Identify which cell holds the provided text, then report its [x, y] central coordinate. 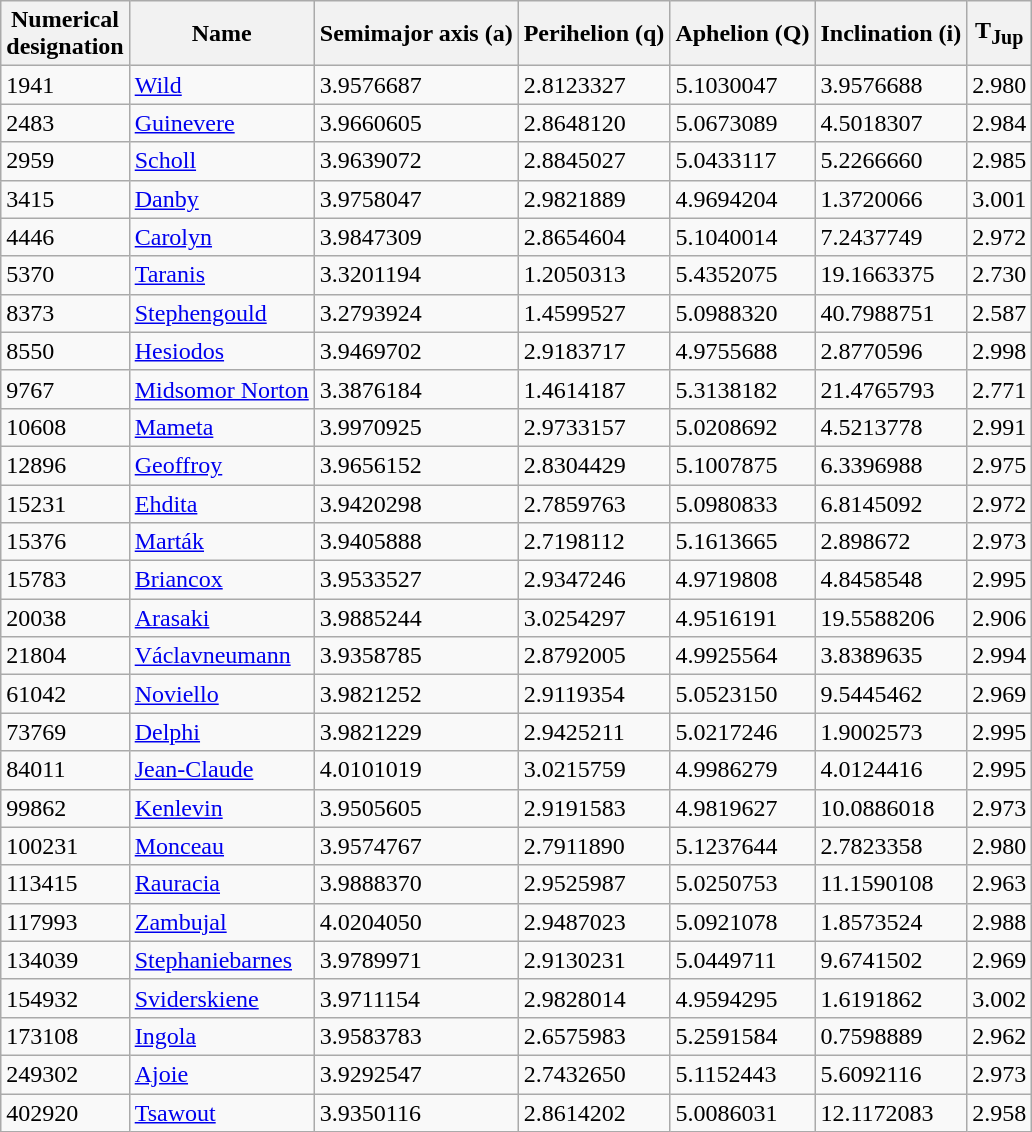
Stephaniebarnes [222, 960]
5.0086031 [742, 1113]
2.9487023 [594, 922]
6.8145092 [891, 503]
3.9821252 [416, 694]
Semimajor axis (a) [416, 34]
3.9789971 [416, 960]
2.994 [1000, 656]
Stephengould [222, 313]
5.1040014 [742, 237]
173108 [65, 1036]
Name [222, 34]
3415 [65, 199]
3.9583783 [416, 1036]
3.001 [1000, 199]
19.1663375 [891, 275]
5.2266660 [891, 161]
Monceau [222, 846]
Aphelion (Q) [742, 34]
2.9821889 [594, 199]
154932 [65, 998]
Guinevere [222, 123]
2.6575983 [594, 1036]
5.1007875 [742, 465]
4.0124416 [891, 770]
5.2591584 [742, 1036]
4.9925564 [742, 656]
3.9639072 [416, 161]
3.3201194 [416, 275]
12.1172083 [891, 1113]
2.7432650 [594, 1074]
4.0101019 [416, 770]
10608 [65, 427]
3.9656152 [416, 465]
Delphi [222, 732]
2.985 [1000, 161]
5.1030047 [742, 85]
2959 [65, 161]
Taranis [222, 275]
100231 [65, 846]
Midsomor Norton [222, 389]
Marták [222, 542]
Ajoie [222, 1074]
4.9755688 [742, 351]
2.8304429 [594, 465]
3.9469702 [416, 351]
Geoffroy [222, 465]
Scholl [222, 161]
9.6741502 [891, 960]
4.9694204 [742, 199]
40.7988751 [891, 313]
3.9970925 [416, 427]
5.3138182 [742, 389]
2.958 [1000, 1113]
2.8123327 [594, 85]
2.8770596 [891, 351]
2.7198112 [594, 542]
2.771 [1000, 389]
6.3396988 [891, 465]
2.898672 [891, 542]
3.9660605 [416, 123]
3.9821229 [416, 732]
2.7823358 [891, 846]
4.9594295 [742, 998]
Hesiodos [222, 351]
4.8458548 [891, 580]
Arasaki [222, 618]
5.0523150 [742, 694]
2.906 [1000, 618]
8550 [65, 351]
2.9347246 [594, 580]
5370 [65, 275]
8373 [65, 313]
2.998 [1000, 351]
1941 [65, 85]
Ingola [222, 1036]
2.988 [1000, 922]
3.9292547 [416, 1074]
5.0921078 [742, 922]
4.9719808 [742, 580]
Ehdita [222, 503]
3.9888370 [416, 884]
2.9828014 [594, 998]
Tsawout [222, 1113]
9767 [65, 389]
2.9733157 [594, 427]
3.9576688 [891, 85]
2.963 [1000, 884]
19.5588206 [891, 618]
11.1590108 [891, 884]
3.2793924 [416, 313]
2.8792005 [594, 656]
4.0204050 [416, 922]
1.9002573 [891, 732]
0.7598889 [891, 1036]
249302 [65, 1074]
3.9574767 [416, 846]
Inclination (i) [891, 34]
4446 [65, 237]
10.0886018 [891, 808]
5.1152443 [742, 1074]
4.9516191 [742, 618]
99862 [65, 808]
2.7859763 [594, 503]
3.9405888 [416, 542]
3.3876184 [416, 389]
5.1237644 [742, 846]
4.9819627 [742, 808]
2.975 [1000, 465]
2.7911890 [594, 846]
Briancox [222, 580]
21.4765793 [891, 389]
Jean-Claude [222, 770]
134039 [65, 960]
2.962 [1000, 1036]
73769 [65, 732]
9.5445462 [891, 694]
12896 [65, 465]
113415 [65, 884]
1.6191862 [891, 998]
4.5018307 [891, 123]
4.5213778 [891, 427]
Carolyn [222, 237]
2.9183717 [594, 351]
20038 [65, 618]
5.0433117 [742, 161]
1.4599527 [594, 313]
2.9191583 [594, 808]
Kenlevin [222, 808]
3.9358785 [416, 656]
Wild [222, 85]
5.0988320 [742, 313]
Zambujal [222, 922]
2.8614202 [594, 1113]
3.9576687 [416, 85]
3.9533527 [416, 580]
2.8648120 [594, 123]
2.991 [1000, 427]
21804 [65, 656]
2.9119354 [594, 694]
5.0673089 [742, 123]
3.0254297 [594, 618]
5.6092116 [891, 1074]
1.3720066 [891, 199]
5.0980833 [742, 503]
TJup [1000, 34]
1.4614187 [594, 389]
402920 [65, 1113]
2.9525987 [594, 884]
Václavneumann [222, 656]
5.0217246 [742, 732]
2.9130231 [594, 960]
Rauracia [222, 884]
5.0208692 [742, 427]
2.587 [1000, 313]
3.9847309 [416, 237]
5.4352075 [742, 275]
15231 [65, 503]
117993 [65, 922]
5.0449711 [742, 960]
1.2050313 [594, 275]
7.2437749 [891, 237]
3.9420298 [416, 503]
84011 [65, 770]
2.730 [1000, 275]
2483 [65, 123]
1.8573524 [891, 922]
Danby [222, 199]
5.0250753 [742, 884]
4.9986279 [742, 770]
2.9425211 [594, 732]
3.9758047 [416, 199]
Sviderskiene [222, 998]
15783 [65, 580]
15376 [65, 542]
2.8654604 [594, 237]
3.0215759 [594, 770]
3.8389635 [891, 656]
3.9505605 [416, 808]
Noviello [222, 694]
2.984 [1000, 123]
3.002 [1000, 998]
Mameta [222, 427]
5.1613665 [742, 542]
3.9885244 [416, 618]
3.9350116 [416, 1113]
Perihelion (q) [594, 34]
2.8845027 [594, 161]
3.9711154 [416, 998]
61042 [65, 694]
Numerical designation [65, 34]
